Return the [x, y] coordinate for the center point of the cell that contains the specified text.  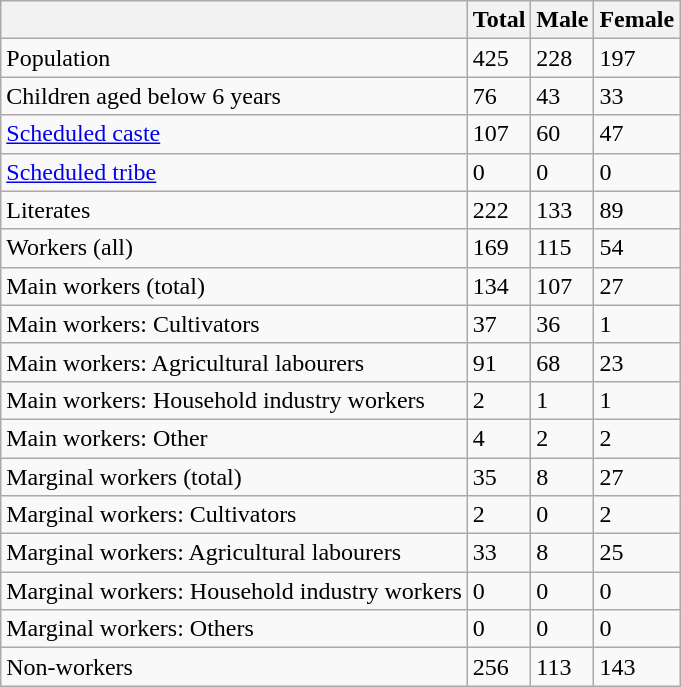
76 [499, 96]
89 [637, 210]
197 [637, 58]
113 [562, 667]
47 [637, 134]
Marginal workers: Others [234, 629]
133 [562, 210]
115 [562, 248]
60 [562, 134]
Workers (all) [234, 248]
425 [499, 58]
Marginal workers: Agricultural labourers [234, 553]
91 [499, 362]
43 [562, 96]
4 [499, 438]
169 [499, 248]
256 [499, 667]
Scheduled tribe [234, 172]
36 [562, 324]
228 [562, 58]
Non-workers [234, 667]
143 [637, 667]
Marginal workers: Household industry workers [234, 591]
37 [499, 324]
Main workers: Household industry workers [234, 400]
23 [637, 362]
Main workers: Cultivators [234, 324]
25 [637, 553]
Scheduled caste [234, 134]
222 [499, 210]
Male [562, 20]
Total [499, 20]
134 [499, 286]
35 [499, 477]
Marginal workers: Cultivators [234, 515]
Children aged below 6 years [234, 96]
Female [637, 20]
Marginal workers (total) [234, 477]
Literates [234, 210]
68 [562, 362]
Main workers: Other [234, 438]
Main workers: Agricultural labourers [234, 362]
54 [637, 248]
Main workers (total) [234, 286]
Population [234, 58]
